Determine the (X, Y) coordinate at the center of the cell enclosing the given text.  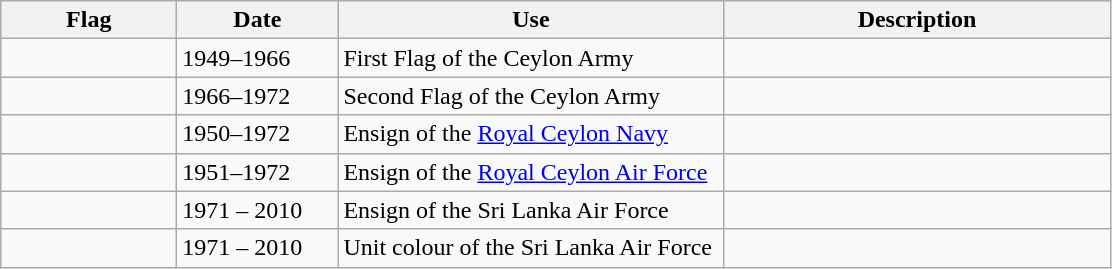
1949–1966 (258, 58)
Ensign of the Royal Ceylon Air Force (531, 172)
Ensign of the Sri Lanka Air Force (531, 210)
1950–1972 (258, 134)
Use (531, 20)
Date (258, 20)
1951–1972 (258, 172)
Ensign of the Royal Ceylon Navy (531, 134)
Unit colour of the Sri Lanka Air Force (531, 248)
First Flag of the Ceylon Army (531, 58)
Second Flag of the Ceylon Army (531, 96)
Flag (89, 20)
Description (917, 20)
1966–1972 (258, 96)
